Return the [x, y] coordinate for the center point of the cell that contains the specified text.  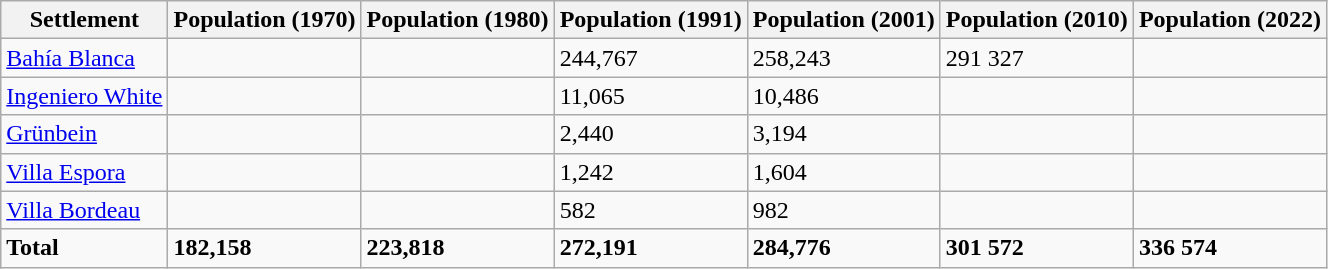
Villa Espora [84, 172]
336 574 [1230, 248]
Ingeniero White [84, 96]
Population (1991) [650, 20]
582 [650, 210]
1,604 [844, 172]
Grünbein [84, 134]
223,818 [458, 248]
982 [844, 210]
Population (1970) [264, 20]
Villa Bordeau [84, 210]
291 327 [1036, 58]
1,242 [650, 172]
301 572 [1036, 248]
284,776 [844, 248]
244,767 [650, 58]
Population (2010) [1036, 20]
3,194 [844, 134]
Population (2001) [844, 20]
Total [84, 248]
Bahía Blanca [84, 58]
258,243 [844, 58]
182,158 [264, 248]
Settlement [84, 20]
11,065 [650, 96]
Population (1980) [458, 20]
272,191 [650, 248]
Population (2022) [1230, 20]
2,440 [650, 134]
10,486 [844, 96]
